Determine the (X, Y) coordinate at the center of the cell enclosing the given text.  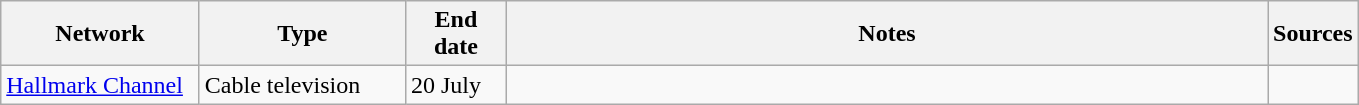
End date (456, 34)
Hallmark Channel (100, 85)
20 July (456, 85)
Network (100, 34)
Sources (1314, 34)
Type (302, 34)
Notes (886, 34)
Cable television (302, 85)
